Output the [x, y] coordinate of the center of the cell containing the given text.  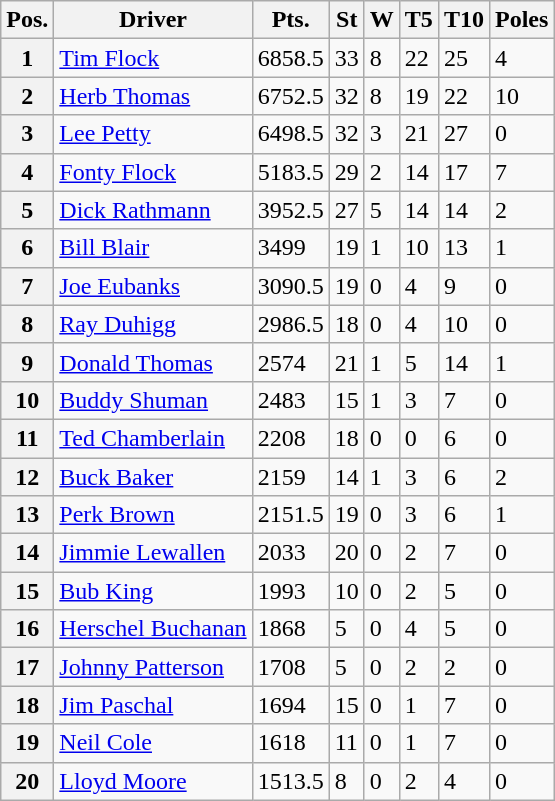
29 [346, 172]
Ray Duhigg [153, 324]
3499 [290, 248]
Herb Thomas [153, 96]
Johnny Patterson [153, 667]
2986.5 [290, 324]
Perk Brown [153, 515]
Poles [521, 20]
Pts. [290, 20]
2151.5 [290, 515]
2483 [290, 400]
1513.5 [290, 781]
Pos. [28, 20]
1694 [290, 705]
Buck Baker [153, 477]
Herschel Buchanan [153, 629]
St [346, 20]
Joe Eubanks [153, 286]
16 [28, 629]
6858.5 [290, 58]
W [382, 20]
3952.5 [290, 210]
6498.5 [290, 134]
2208 [290, 438]
Lloyd Moore [153, 781]
2159 [290, 477]
Dick Rathmann [153, 210]
1868 [290, 629]
Buddy Shuman [153, 400]
6752.5 [290, 96]
Tim Flock [153, 58]
T10 [464, 20]
3090.5 [290, 286]
Fonty Flock [153, 172]
Neil Cole [153, 743]
T5 [418, 20]
5183.5 [290, 172]
Ted Chamberlain [153, 438]
33 [346, 58]
Jimmie Lewallen [153, 553]
Bub King [153, 591]
Lee Petty [153, 134]
1618 [290, 743]
1708 [290, 667]
2033 [290, 553]
1993 [290, 591]
12 [28, 477]
Driver [153, 20]
Donald Thomas [153, 362]
2574 [290, 362]
Bill Blair [153, 248]
25 [464, 58]
Jim Paschal [153, 705]
